Return [x, y] of the center of cell containing provided text 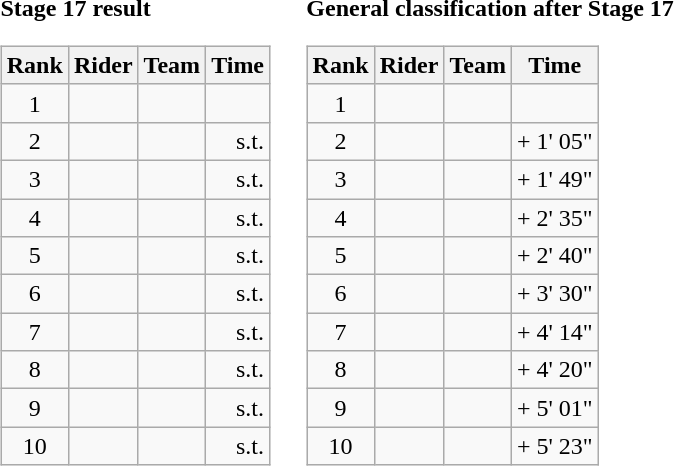
+ 1' 05" [554, 141]
+ 4' 20" [554, 370]
+ 1' 49" [554, 179]
+ 5' 23" [554, 446]
+ 2' 40" [554, 256]
+ 2' 35" [554, 217]
+ 5' 01" [554, 408]
+ 3' 30" [554, 294]
+ 4' 14" [554, 332]
